Return (X, Y) of the center of cell containing provided text 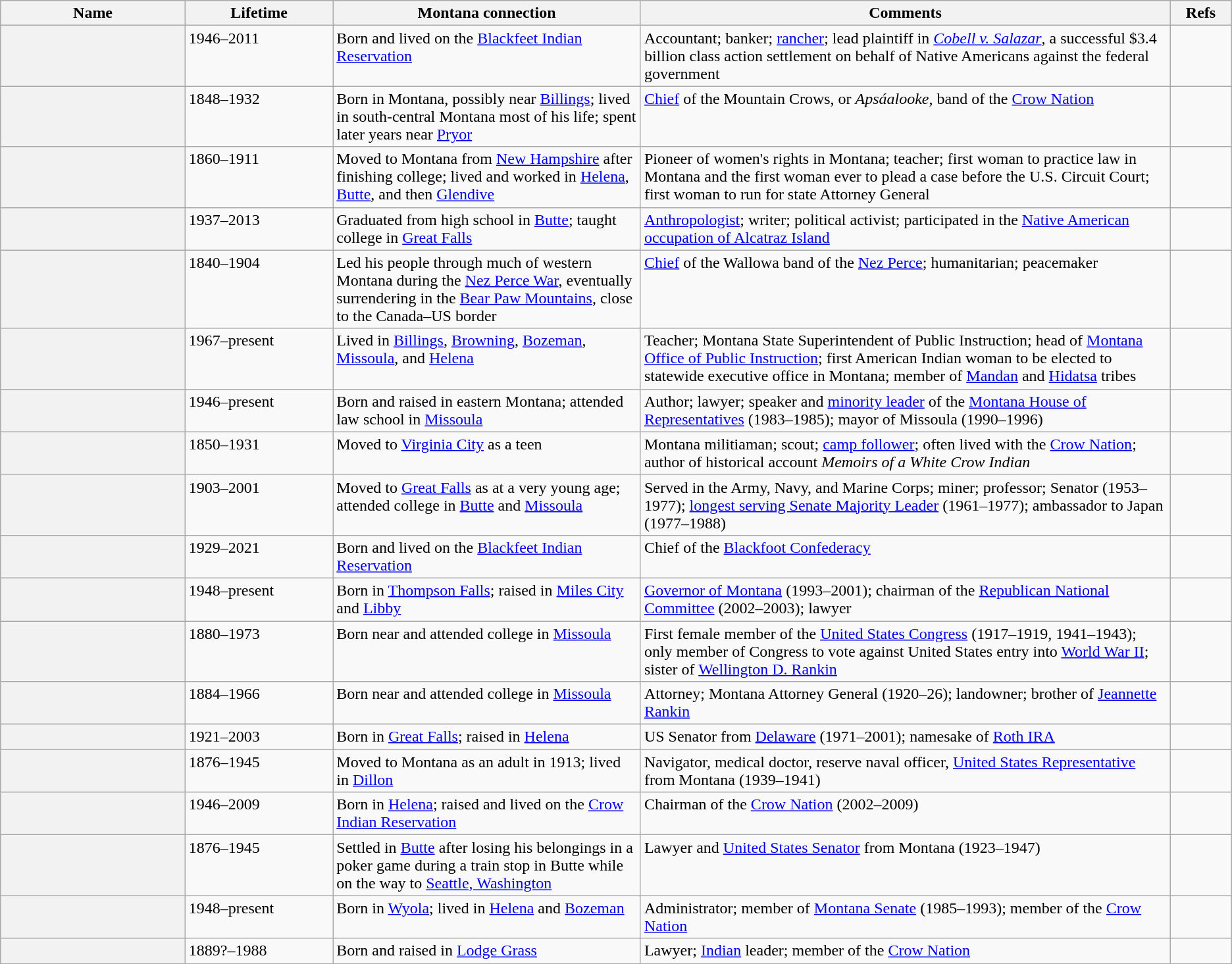
1840–1904 (259, 290)
1946–present (259, 411)
Chief of the Blackfoot Confederacy (905, 557)
Author; lawyer; speaker and minority leader of the Montana House of Representatives (1983–1985); mayor of Missoula (1990–1996) (905, 411)
1946–2009 (259, 813)
1860–1911 (259, 177)
Montana connection (487, 13)
Born in Montana, possibly near Billings; lived in south-central Montana most of his life; spent later years near Pryor (487, 116)
Refs (1201, 13)
Born and raised in Lodge Grass (487, 951)
Lawyer; Indian leader; member of the Crow Nation (905, 951)
1850–1931 (259, 453)
1848–1932 (259, 116)
Born in Great Falls; raised in Helena (487, 737)
Attorney; Montana Attorney General (1920–26); landowner; brother of Jeannette Rankin (905, 703)
Navigator, medical doctor, reserve naval officer, United States Representative from Montana (1939–1941) (905, 771)
Montana militiaman; scout; camp follower; often lived with the Crow Nation; author of historical account Memoirs of a White Crow Indian (905, 453)
Administrator; member of Montana Senate (1985–1993); member of the Crow Nation (905, 917)
1880–1973 (259, 651)
Born and raised in eastern Montana; attended law school in Missoula (487, 411)
Anthropologist; writer; political activist; participated in the Native American occupation of Alcatraz Island (905, 229)
Lifetime (259, 13)
Comments (905, 13)
1889?–1988 (259, 951)
Born in Thompson Falls; raised in Miles City and Libby (487, 599)
Moved to Montana from New Hampshire after finishing college; lived and worked in Helena, Butte, and then Glendive (487, 177)
Settled in Butte after losing his belongings in a poker game during a train stop in Butte while on the way to Seattle, Washington (487, 865)
1967–present (259, 359)
Moved to Montana as an adult in 1913; lived in Dillon (487, 771)
Lived in Billings, Browning, Bozeman, Missoula, and Helena (487, 359)
Moved to Great Falls as at a very young age; attended college in Butte and Missoula (487, 505)
1903–2001 (259, 505)
1929–2021 (259, 557)
Moved to Virginia City as a teen (487, 453)
Chief of the Wallowa band of the Nez Perce; humanitarian; peacemaker (905, 290)
1921–2003 (259, 737)
1884–1966 (259, 703)
Graduated from high school in Butte; taught college in Great Falls (487, 229)
Born in Helena; raised and lived on the Crow Indian Reservation (487, 813)
1937–2013 (259, 229)
US Senator from Delaware (1971–2001); namesake of Roth IRA (905, 737)
Name (93, 13)
Lawyer and United States Senator from Montana (1923–1947) (905, 865)
Chief of the Mountain Crows, or Apsáalooke, band of the Crow Nation (905, 116)
Governor of Montana (1993–2001); chairman of the Republican National Committee (2002–2003); lawyer (905, 599)
Born in Wyola; lived in Helena and Bozeman (487, 917)
Chairman of the Crow Nation (2002–2009) (905, 813)
1946–2011 (259, 56)
